From the cell containing the given text, extract its center point as (X, Y) coordinate. 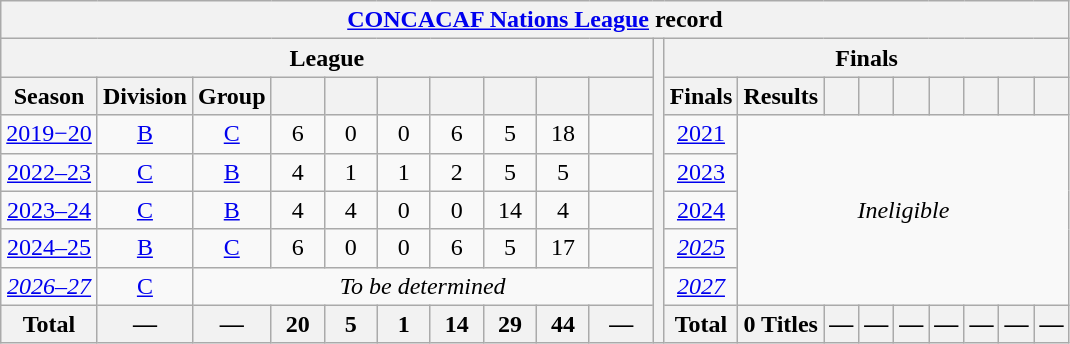
2 (456, 172)
20 (298, 324)
2024–25 (50, 248)
2021 (701, 134)
2019−20 (50, 134)
Results (781, 96)
Ineligible (904, 210)
17 (562, 248)
2024 (701, 210)
2025 (701, 248)
2026–27 (50, 286)
Division (144, 96)
2027 (701, 286)
To be determined (422, 286)
2023 (701, 172)
CONCACAF Nations League record (535, 20)
44 (562, 324)
2023–24 (50, 210)
18 (562, 134)
Season (50, 96)
Group (232, 96)
2022–23 (50, 172)
League (327, 58)
0 Titles (781, 324)
29 (510, 324)
